Determine the [x, y] coordinate at the center of the cell enclosing the given text.  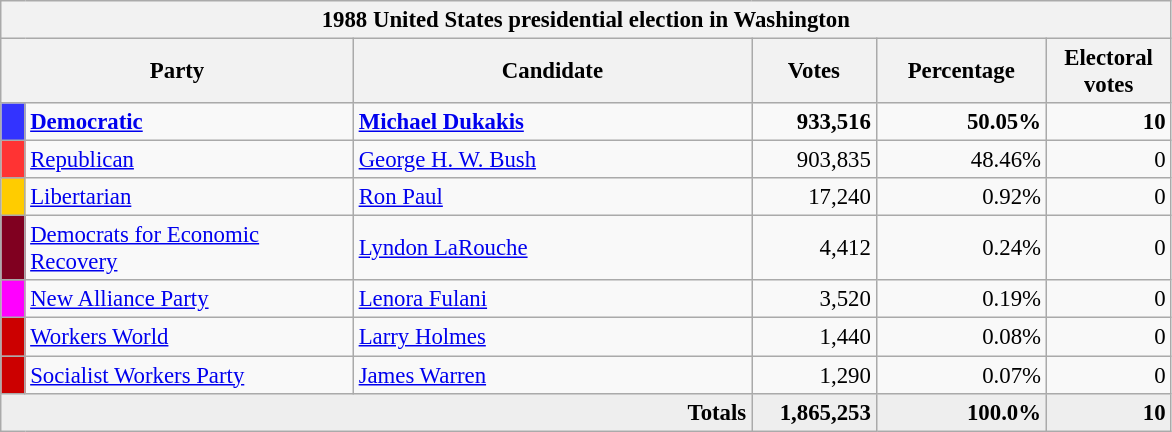
1,865,253 [814, 412]
0.08% [961, 337]
50.05% [961, 122]
Totals [376, 412]
Workers World [189, 337]
0.24% [961, 248]
48.46% [961, 160]
0.19% [961, 299]
0.07% [961, 375]
Republican [189, 160]
Lyndon LaRouche [552, 248]
James Warren [552, 375]
100.0% [961, 412]
Larry Holmes [552, 337]
17,240 [814, 197]
Votes [814, 72]
903,835 [814, 160]
933,516 [814, 122]
Ron Paul [552, 197]
George H. W. Bush [552, 160]
Party [178, 72]
1988 United States presidential election in Washington [586, 20]
Lenora Fulani [552, 299]
4,412 [814, 248]
Libertarian [189, 197]
1,290 [814, 375]
Socialist Workers Party [189, 375]
New Alliance Party [189, 299]
0.92% [961, 197]
Electoral votes [1108, 72]
1,440 [814, 337]
Michael Dukakis [552, 122]
Percentage [961, 72]
Democrats for Economic Recovery [189, 248]
Candidate [552, 72]
3,520 [814, 299]
Democratic [189, 122]
